Provide the [x, y] coordinate of the cell's center where the given text is located.  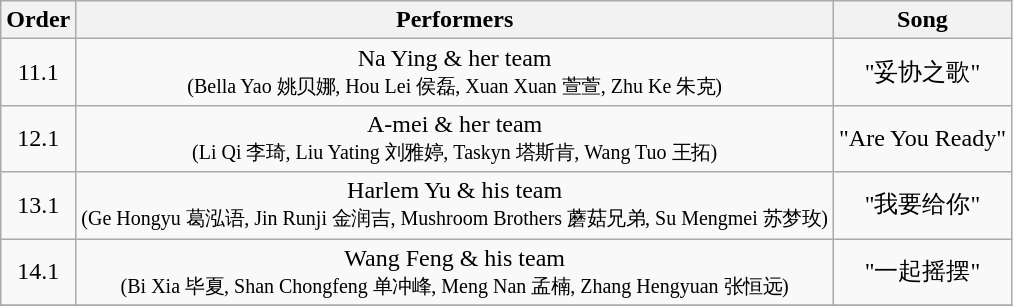
Performers [455, 20]
A-mei & her team (Li Qi 李琦, Liu Yating 刘雅婷, Taskyn 塔斯肯, Wang Tuo 王拓) [455, 138]
"Are You Ready" [922, 138]
13.1 [38, 206]
"妥协之歌" [922, 72]
12.1 [38, 138]
14.1 [38, 272]
Wang Feng & his team (Bi Xia 毕夏, Shan Chongfeng 单冲峰, Meng Nan 孟楠, Zhang Hengyuan 张恒远) [455, 272]
"一起摇摆" [922, 272]
Harlem Yu & his team (Ge Hongyu 葛泓语, Jin Runji 金润吉, Mushroom Brothers 蘑菇兄弟, Su Mengmei 苏梦玫) [455, 206]
Order [38, 20]
Song [922, 20]
11.1 [38, 72]
"我要给你" [922, 206]
Na Ying & her team (Bella Yao 姚贝娜, Hou Lei 侯磊, Xuan Xuan 萱萱, Zhu Ke 朱克) [455, 72]
